Return the [x, y] coordinate for the center point of the cell that contains the specified text.  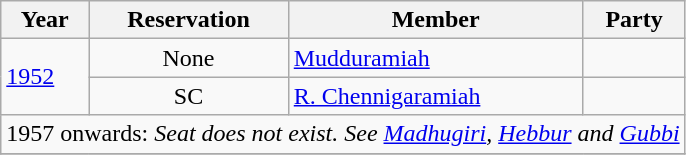
1957 onwards: Seat does not exist. See Madhugiri, Hebbur and Gubbi [343, 134]
1952 [45, 77]
None [188, 58]
Member [436, 20]
Reservation [188, 20]
SC [188, 96]
R. Chennigaramiah [436, 96]
Mudduramiah [436, 58]
Year [45, 20]
Party [634, 20]
